Search for the cell housing the specified text and yield its (x, y) center coordinate. 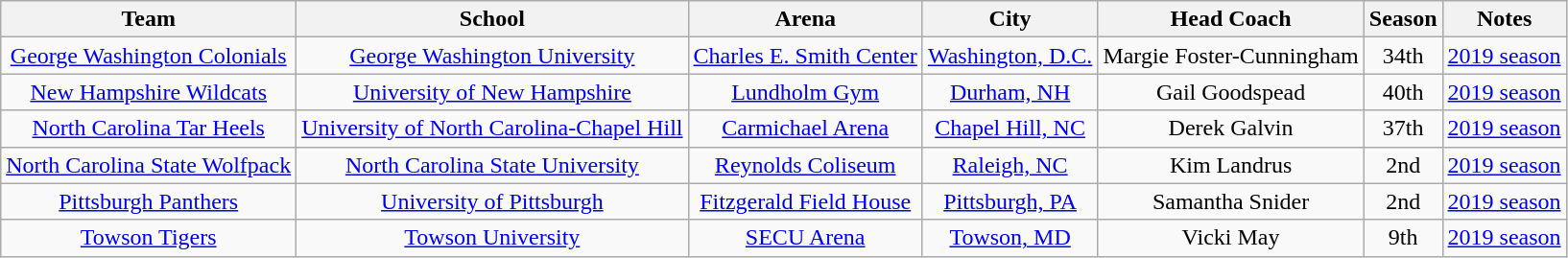
University of New Hampshire (492, 92)
37th (1403, 129)
Carmichael Arena (805, 129)
Derek Galvin (1230, 129)
Kim Landrus (1230, 165)
Towson University (492, 238)
Reynolds Coliseum (805, 165)
Arena (805, 19)
Charles E. Smith Center (805, 56)
Notes (1505, 19)
Lundholm Gym (805, 92)
Gail Goodspead (1230, 92)
Pittsburgh Panthers (149, 201)
George Washington University (492, 56)
New Hampshire Wildcats (149, 92)
North Carolina Tar Heels (149, 129)
Towson, MD (1010, 238)
Samantha Snider (1230, 201)
9th (1403, 238)
34th (1403, 56)
Chapel Hill, NC (1010, 129)
City (1010, 19)
North Carolina State University (492, 165)
School (492, 19)
University of North Carolina-Chapel Hill (492, 129)
Season (1403, 19)
Team (149, 19)
Towson Tigers (149, 238)
University of Pittsburgh (492, 201)
Pittsburgh, PA (1010, 201)
Raleigh, NC (1010, 165)
Washington, D.C. (1010, 56)
Durham, NH (1010, 92)
40th (1403, 92)
Margie Foster-Cunningham (1230, 56)
Vicki May (1230, 238)
Fitzgerald Field House (805, 201)
George Washington Colonials (149, 56)
Head Coach (1230, 19)
SECU Arena (805, 238)
North Carolina State Wolfpack (149, 165)
